Pinpoint the cell where the given text exists, returning its (x, y) midpoint coordinate. 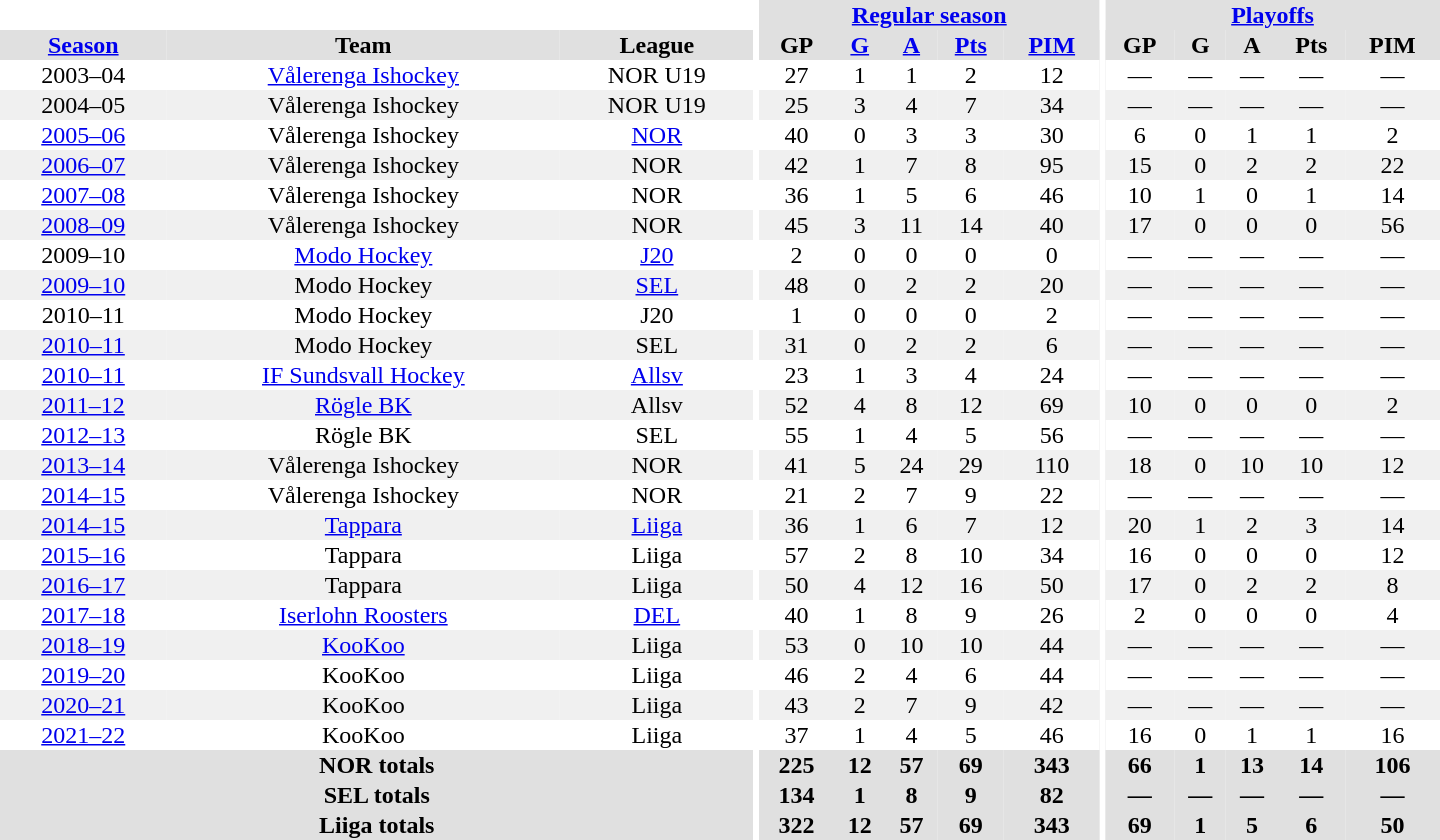
52 (796, 405)
134 (796, 795)
2013–14 (84, 465)
2016–17 (84, 585)
37 (796, 735)
2017–18 (84, 615)
DEL (656, 615)
29 (970, 465)
2015–16 (84, 555)
2006–07 (84, 165)
2005–06 (84, 135)
53 (796, 645)
95 (1052, 165)
2021–22 (84, 735)
106 (1392, 765)
2007–08 (84, 195)
Iserlohn Roosters (364, 615)
48 (796, 285)
322 (796, 825)
SEL totals (377, 795)
66 (1140, 765)
18 (1140, 465)
2020–21 (84, 705)
23 (796, 375)
13 (1252, 765)
27 (796, 75)
League (656, 45)
31 (796, 345)
45 (796, 225)
2012–13 (84, 435)
2008–09 (84, 225)
2011–12 (84, 405)
2004–05 (84, 105)
2019–20 (84, 675)
25 (796, 105)
NOR totals (377, 765)
225 (796, 765)
43 (796, 705)
82 (1052, 795)
26 (1052, 615)
55 (796, 435)
15 (1140, 165)
41 (796, 465)
30 (1052, 135)
Team (364, 45)
2003–04 (84, 75)
2018–19 (84, 645)
Playoffs (1272, 15)
11 (912, 225)
Liiga totals (377, 825)
21 (796, 495)
Season (84, 45)
110 (1052, 465)
IF Sundsvall Hockey (364, 375)
Regular season (929, 15)
